Detect which cell encompasses the target text, then output its (x, y) center coordinate. 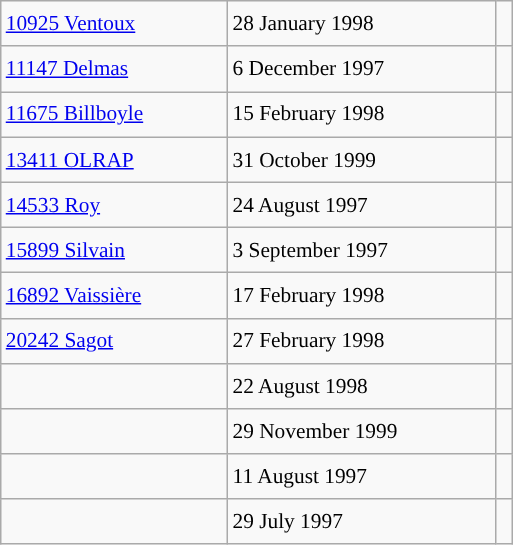
31 October 1999 (362, 160)
10925 Ventoux (114, 24)
11 August 1997 (362, 476)
11675 Billboyle (114, 114)
22 August 1998 (362, 386)
24 August 1997 (362, 204)
27 February 1998 (362, 340)
29 July 1997 (362, 522)
15899 Silvain (114, 250)
14533 Roy (114, 204)
11147 Delmas (114, 68)
20242 Sagot (114, 340)
17 February 1998 (362, 296)
28 January 1998 (362, 24)
3 September 1997 (362, 250)
15 February 1998 (362, 114)
13411 OLRAP (114, 160)
6 December 1997 (362, 68)
29 November 1999 (362, 432)
16892 Vaissière (114, 296)
